Scan for the cell matching the given text and deliver its [X, Y] coordinate at center. 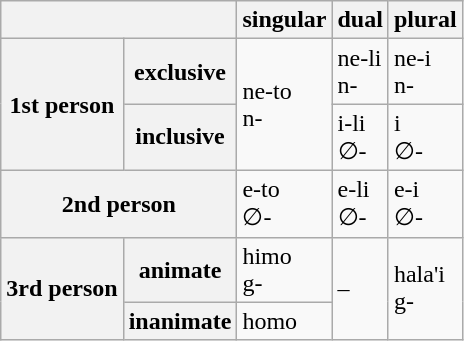
animate [180, 270]
himog- [284, 270]
exclusive [180, 72]
inanimate [180, 321]
dual [360, 20]
plural [425, 20]
2nd person [119, 204]
inclusive [180, 138]
hala'ig- [425, 288]
i-li∅- [360, 138]
i∅- [425, 138]
e-to∅- [284, 204]
ne-lin- [360, 72]
ne-in- [425, 72]
e-i∅- [425, 204]
singular [284, 20]
3rd person [62, 288]
1st person [62, 105]
e-li∅- [360, 204]
ne-ton- [284, 105]
homo [284, 321]
– [360, 288]
